Return [X, Y] of the center of cell containing provided text 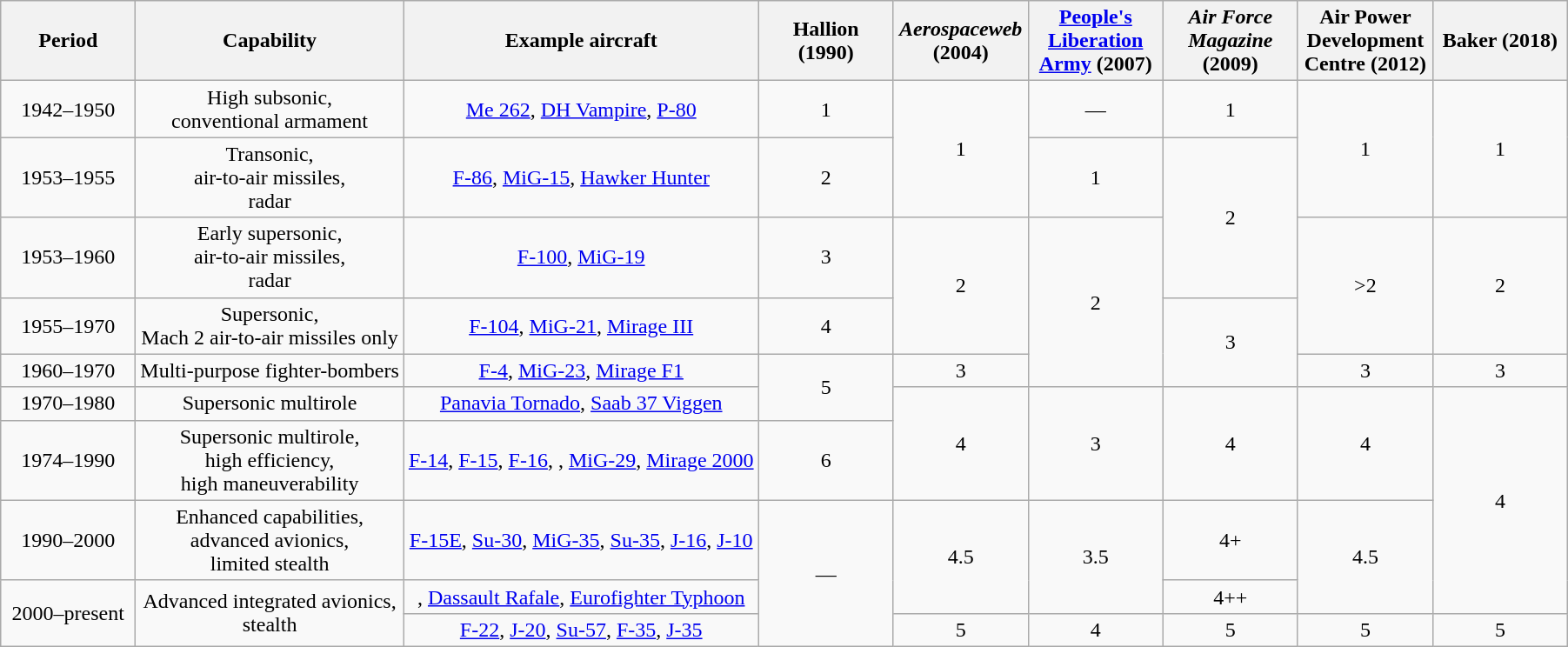
2000–present [68, 613]
Aerospaceweb (2004) [960, 41]
Supersonic,Mach 2 air-to-air missiles only [270, 325]
F-86, MiG-15, Hawker Hunter [581, 177]
F-15E, Su-30, MiG-35, Su-35, J-16, J-10 [581, 540]
1990–2000 [68, 540]
F-4, MiG-23, Mirage F1 [581, 370]
>2 [1365, 285]
1974–1990 [68, 460]
Air Power Development Centre (2012) [1365, 41]
Baker (2018) [1499, 41]
4+ [1230, 540]
Me 262, DH Vampire, P-80 [581, 110]
Panavia Tornado, Saab 37 Viggen [581, 404]
Enhanced capabilities,advanced avionics,limited stealth [270, 540]
Period [68, 41]
Transonic,air-to-air missiles,radar [270, 177]
F-22, J-20, Su-57, F-35, J-35 [581, 630]
Hallion (1990) [826, 41]
Air Force Magazine (2009) [1230, 41]
1970–1980 [68, 404]
Supersonic multirole,high efficiency,high maneuverability [270, 460]
Multi-purpose fighter-bombers [270, 370]
Early supersonic,air-to-air missiles,radar [270, 257]
6 [826, 460]
1955–1970 [68, 325]
F-100, MiG-19 [581, 257]
3.5 [1096, 557]
High subsonic,conventional armament [270, 110]
F-14, F-15, F-16, , MiG-29, Mirage 2000 [581, 460]
, Dassault Rafale, Eurofighter Typhoon [581, 597]
People's Liberation Army (2007) [1096, 41]
1953–1960 [68, 257]
Advanced integrated avionics,stealth [270, 613]
1953–1955 [68, 177]
F-104, MiG-21, Mirage III [581, 325]
Capability [270, 41]
Example aircraft [581, 41]
4++ [1230, 597]
Supersonic multirole [270, 404]
1942–1950 [68, 110]
1960–1970 [68, 370]
